Output the (x, y) coordinate of the center of the cell containing the given text.  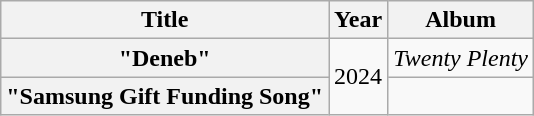
Album (461, 20)
Title (165, 20)
"Samsung Gift Funding Song" (165, 96)
Year (358, 20)
"Deneb" (165, 58)
2024 (358, 77)
Twenty Plenty (461, 58)
